Output the (X, Y) coordinate of the center of the cell containing the given text.  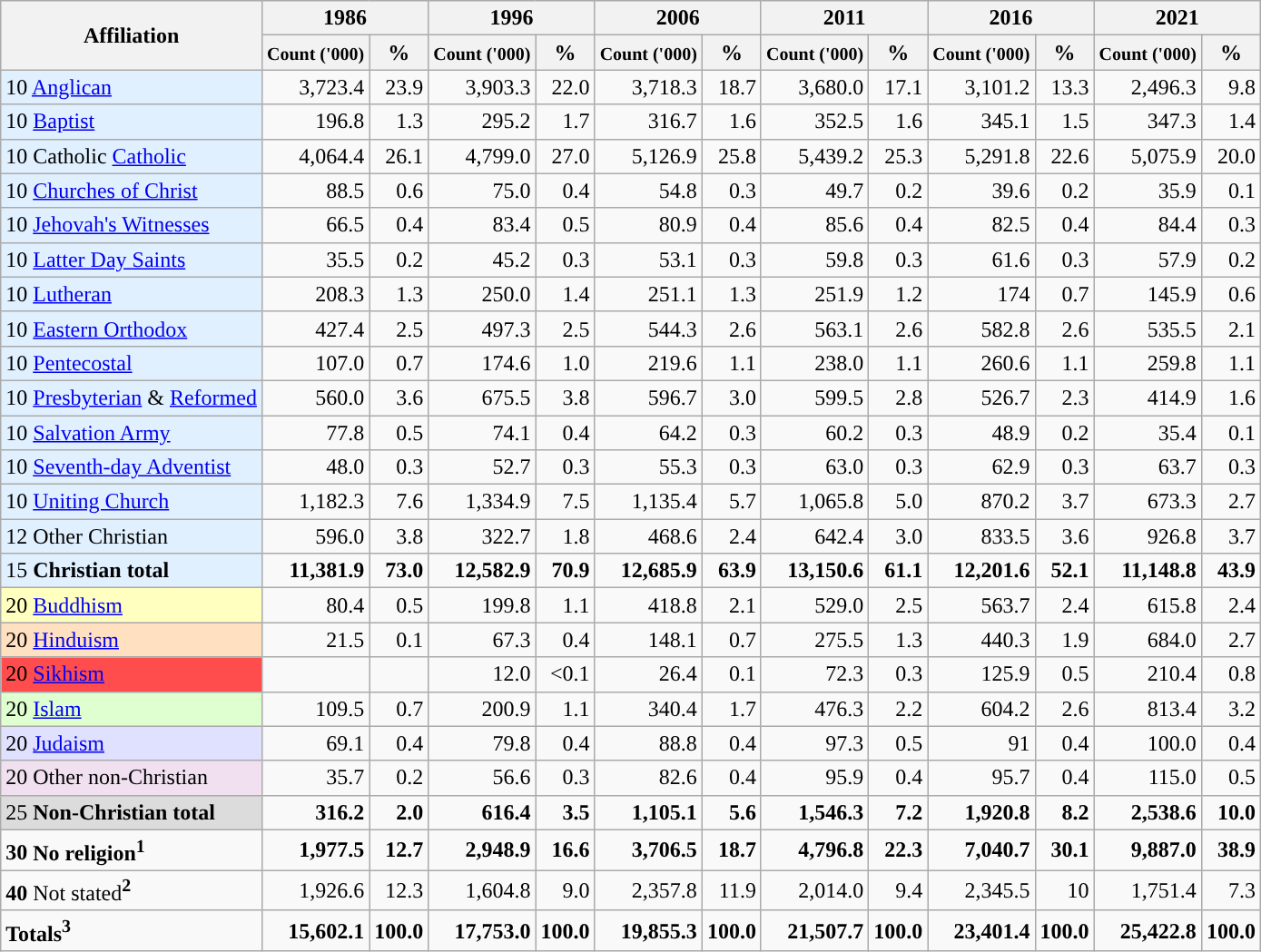
10 Latter Day Saints (132, 260)
<0.1 (565, 674)
12.0 (482, 674)
1,135.4 (648, 502)
1,105.1 (648, 812)
347.3 (1148, 122)
219.6 (648, 363)
82.6 (648, 778)
10 Salvation Army (132, 433)
11,148.8 (1148, 571)
2.0 (399, 812)
61.6 (981, 260)
67.3 (482, 640)
97.3 (814, 743)
62.9 (981, 467)
642.4 (814, 536)
72.3 (814, 674)
3.2 (1231, 709)
2,357.8 (648, 891)
5.7 (732, 502)
27.0 (565, 156)
316.7 (648, 122)
250.0 (482, 294)
48.0 (315, 467)
15,602.1 (315, 931)
21,507.7 (814, 931)
Affiliation (132, 35)
10 (1064, 891)
210.4 (1148, 674)
2.2 (899, 709)
38.9 (1231, 849)
22.6 (1064, 156)
63.9 (732, 571)
12 Other Christian (132, 536)
52.7 (482, 467)
468.6 (648, 536)
4,799.0 (482, 156)
352.5 (814, 122)
20 Judaism (132, 743)
1,334.9 (482, 502)
544.3 (648, 329)
66.5 (315, 225)
5,126.9 (648, 156)
1986 (345, 18)
23,401.4 (981, 931)
414.9 (1148, 397)
22.3 (899, 849)
12.7 (399, 849)
21.5 (315, 640)
125.9 (981, 674)
148.1 (648, 640)
3,706.5 (648, 849)
12,582.9 (482, 571)
1.8 (565, 536)
870.2 (981, 502)
529.0 (814, 605)
563.7 (981, 605)
10 Eastern Orthodox (132, 329)
10 Anglican (132, 87)
56.6 (482, 778)
3,101.2 (981, 87)
19,855.3 (648, 931)
1.0 (565, 363)
73.0 (399, 571)
63.0 (814, 467)
20 Sikhism (132, 674)
3,903.3 (482, 87)
109.5 (315, 709)
4,064.4 (315, 156)
1.9 (1064, 640)
599.5 (814, 397)
20.0 (1231, 156)
63.7 (1148, 467)
77.8 (315, 433)
35.5 (315, 260)
1.5 (1064, 122)
35.7 (315, 778)
145.9 (1148, 294)
560.0 (315, 397)
13,150.6 (814, 571)
3,680.0 (814, 87)
20 Islam (132, 709)
57.9 (1148, 260)
2006 (677, 18)
8.2 (1064, 812)
196.8 (315, 122)
7.6 (399, 502)
25,422.8 (1148, 931)
604.2 (981, 709)
12,201.6 (981, 571)
16.6 (565, 849)
80.4 (315, 605)
2016 (1011, 18)
526.7 (981, 397)
10 Churches of Christ (132, 191)
115.0 (1148, 778)
7.3 (1231, 891)
2011 (844, 18)
88.8 (648, 743)
0.8 (1231, 674)
12,685.9 (648, 571)
251.1 (648, 294)
3.5 (565, 812)
40 Not stated2 (132, 891)
4,796.8 (814, 849)
7.2 (899, 812)
316.2 (315, 812)
476.3 (814, 709)
17,753.0 (482, 931)
64.2 (648, 433)
174 (981, 294)
75.0 (482, 191)
20 Buddhism (132, 605)
26.4 (648, 674)
80.9 (648, 225)
813.4 (1148, 709)
345.1 (981, 122)
199.8 (482, 605)
2,345.5 (981, 891)
25 Non-Christian total (132, 812)
9.4 (899, 891)
5,291.8 (981, 156)
684.0 (1148, 640)
1,182.3 (315, 502)
84.4 (1148, 225)
427.4 (315, 329)
11.9 (732, 891)
15 Christian total (132, 571)
11,381.9 (315, 571)
79.8 (482, 743)
1996 (512, 18)
9.0 (565, 891)
563.1 (814, 329)
10 Catholic Catholic (132, 156)
25.8 (732, 156)
10 Presbyterian & Reformed (132, 397)
9.8 (1231, 87)
95.9 (814, 778)
74.1 (482, 433)
616.4 (482, 812)
5,439.2 (814, 156)
238.0 (814, 363)
251.9 (814, 294)
596.7 (648, 397)
61.1 (899, 571)
3,718.3 (648, 87)
22.0 (565, 87)
26.1 (399, 156)
340.4 (648, 709)
12.3 (399, 891)
13.3 (1064, 87)
5.0 (899, 502)
85.6 (814, 225)
535.5 (1148, 329)
2,538.6 (1148, 812)
52.1 (1064, 571)
9,887.0 (1148, 849)
200.9 (482, 709)
7,040.7 (981, 849)
275.5 (814, 640)
322.7 (482, 536)
582.8 (981, 329)
35.9 (1148, 191)
10 Baptist (132, 122)
107.0 (315, 363)
54.8 (648, 191)
83.4 (482, 225)
88.5 (315, 191)
2,496.3 (1148, 87)
10 Seventh-day Adventist (132, 467)
3,723.4 (315, 87)
675.5 (482, 397)
30 No religion1 (132, 849)
39.6 (981, 191)
48.9 (981, 433)
833.5 (981, 536)
69.1 (315, 743)
45.2 (482, 260)
59.8 (814, 260)
673.3 (1148, 502)
2,014.0 (814, 891)
440.3 (981, 640)
70.9 (565, 571)
25.3 (899, 156)
259.8 (1148, 363)
95.7 (981, 778)
1,920.8 (981, 812)
1,604.8 (482, 891)
30.1 (1064, 849)
10 Lutheran (132, 294)
1.2 (899, 294)
7.5 (565, 502)
926.8 (1148, 536)
497.3 (482, 329)
17.1 (899, 87)
10 Pentecostal (132, 363)
23.9 (399, 87)
2.3 (1064, 397)
1,546.3 (814, 812)
2021 (1177, 18)
2.8 (899, 397)
1,977.5 (315, 849)
1,926.6 (315, 891)
10 Jehovah's Witnesses (132, 225)
1,065.8 (814, 502)
10 Uniting Church (132, 502)
10.0 (1231, 812)
418.8 (648, 605)
35.4 (1148, 433)
2,948.9 (482, 849)
53.1 (648, 260)
20 Other non-Christian (132, 778)
49.7 (814, 191)
615.8 (1148, 605)
596.0 (315, 536)
60.2 (814, 433)
5.6 (732, 812)
82.5 (981, 225)
174.6 (482, 363)
1,751.4 (1148, 891)
295.2 (482, 122)
43.9 (1231, 571)
55.3 (648, 467)
260.6 (981, 363)
208.3 (315, 294)
Totals3 (132, 931)
20 Hinduism (132, 640)
91 (981, 743)
5,075.9 (1148, 156)
